Identify which cell holds the provided text, then report its [x, y] central coordinate. 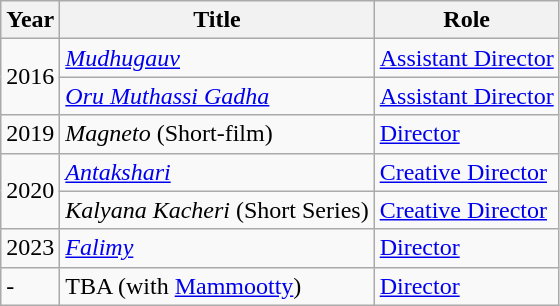
2023 [30, 248]
Kalyana Kacheri (Short Series) [217, 210]
Oru Muthassi Gadha [217, 96]
Falimy [217, 248]
Antakshari [217, 172]
Mudhugauv [217, 58]
2019 [30, 134]
Role [466, 20]
Magneto (Short-film) [217, 134]
Title [217, 20]
- [30, 286]
TBA (with Mammootty) [217, 286]
Year [30, 20]
2020 [30, 191]
2016 [30, 77]
